Search for the cell housing the specified text and yield its (x, y) center coordinate. 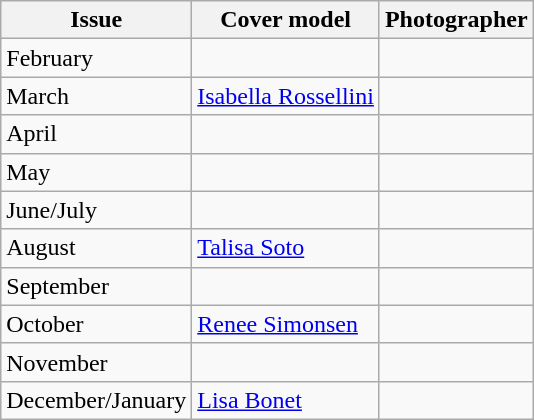
Cover model (286, 20)
May (96, 172)
October (96, 324)
March (96, 96)
August (96, 248)
December/January (96, 400)
November (96, 362)
Photographer (456, 20)
Isabella Rossellini (286, 96)
Talisa Soto (286, 248)
Renee Simonsen (286, 324)
April (96, 134)
June/July (96, 210)
Lisa Bonet (286, 400)
Issue (96, 20)
September (96, 286)
February (96, 58)
